Provide the [x, y] coordinate of the cell's center where the given text is located.  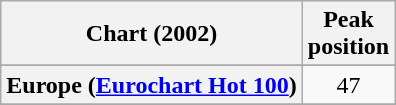
Europe (Eurochart Hot 100) [152, 85]
Peakposition [348, 34]
Chart (2002) [152, 34]
47 [348, 85]
